Detect which cell encompasses the target text, then output its [X, Y] center coordinate. 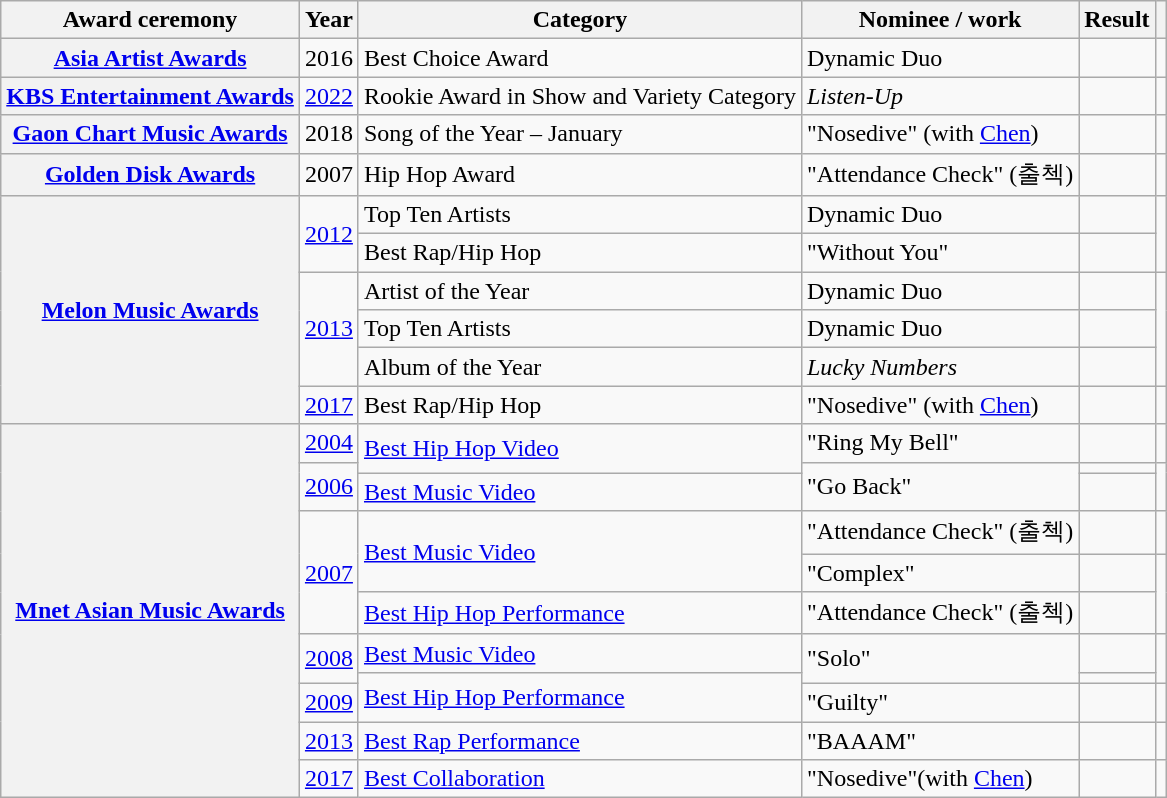
Best Hip Hop Video [580, 448]
"Solo" [940, 658]
"Without You" [940, 253]
Album of the Year [580, 367]
Best Rap Performance [580, 741]
Best Choice Award [580, 58]
Song of the Year – January [580, 134]
Listen-Up [940, 96]
Lucky Numbers [940, 367]
Result [1117, 20]
"Complex" [940, 573]
Hip Hop Award [580, 174]
2016 [328, 58]
Artist of the Year [580, 291]
Best Collaboration [580, 779]
Melon Music Awards [150, 310]
Rookie Award in Show and Variety Category [580, 96]
2009 [328, 702]
Gaon Chart Music Awards [150, 134]
Category [580, 20]
Mnet Asian Music Awards [150, 611]
Asia Artist Awards [150, 58]
2006 [328, 486]
2004 [328, 443]
"Ring My Bell" [940, 443]
Award ceremony [150, 20]
Year [328, 20]
2012 [328, 234]
2018 [328, 134]
KBS Entertainment Awards [150, 96]
2008 [328, 658]
"Go Back" [940, 486]
"BAAAM" [940, 741]
Nominee / work [940, 20]
"Nosedive"(with Chen) [940, 779]
"Guilty" [940, 702]
2022 [328, 96]
Golden Disk Awards [150, 174]
